Provide the (x, y) coordinate of the cell's center where the given text is located.  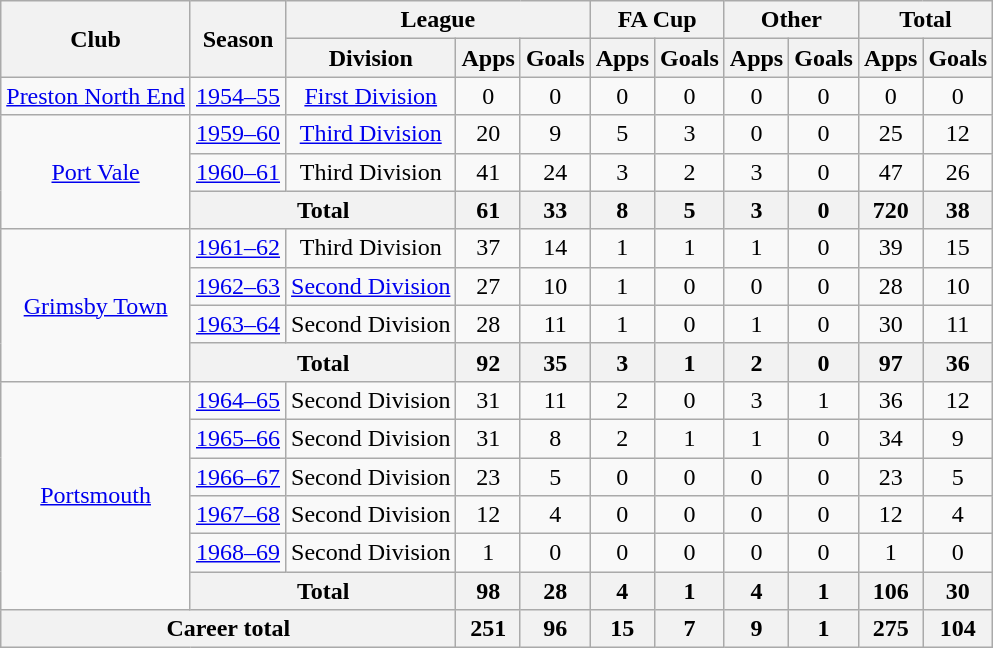
41 (488, 172)
Portsmouth (96, 495)
Division (371, 58)
33 (555, 210)
7 (690, 629)
Other (791, 20)
First Division (371, 96)
61 (488, 210)
20 (488, 134)
1960–61 (238, 172)
34 (890, 438)
1954–55 (238, 96)
1968–69 (238, 553)
1961–62 (238, 248)
104 (958, 629)
35 (555, 362)
251 (488, 629)
League (438, 20)
38 (958, 210)
1964–65 (238, 400)
1959–60 (238, 134)
Grimsby Town (96, 305)
1967–68 (238, 515)
720 (890, 210)
37 (488, 248)
1966–67 (238, 477)
97 (890, 362)
Preston North End (96, 96)
96 (555, 629)
Port Vale (96, 172)
27 (488, 286)
26 (958, 172)
275 (890, 629)
39 (890, 248)
92 (488, 362)
Club (96, 39)
FA Cup (657, 20)
25 (890, 134)
Season (238, 39)
1962–63 (238, 286)
47 (890, 172)
24 (555, 172)
1963–64 (238, 324)
1965–66 (238, 438)
106 (890, 591)
14 (555, 248)
Career total (228, 629)
98 (488, 591)
